From the cell containing the given text, extract its center point as (x, y) coordinate. 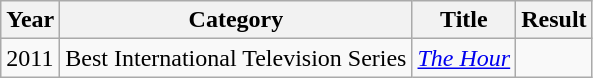
The Hour (464, 58)
2011 (30, 58)
Title (464, 20)
Best International Television Series (236, 58)
Category (236, 20)
Year (30, 20)
Result (554, 20)
